Pinpoint the cell where the given text exists, returning its [x, y] midpoint coordinate. 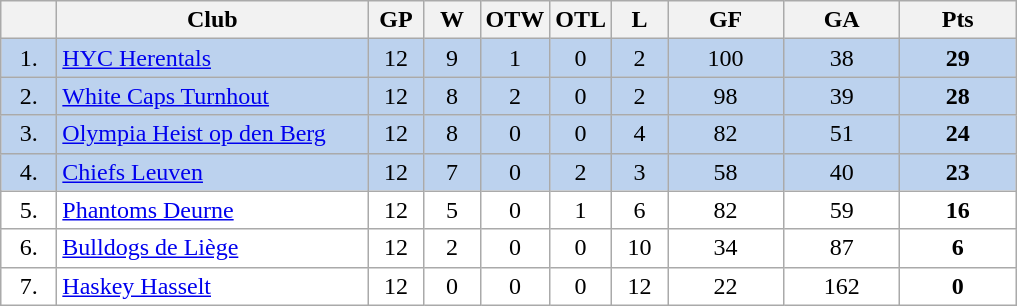
HYC Herentals [212, 58]
5 [452, 210]
White Caps Turnhout [212, 96]
OTW [515, 20]
40 [842, 172]
87 [842, 248]
28 [958, 96]
162 [842, 286]
100 [726, 58]
3. [29, 134]
W [452, 20]
16 [958, 210]
39 [842, 96]
10 [640, 248]
22 [726, 286]
58 [726, 172]
GA [842, 20]
3 [640, 172]
1. [29, 58]
Haskey Hasselt [212, 286]
Bulldogs de Liège [212, 248]
Olympia Heist op den Berg [212, 134]
Phantoms Deurne [212, 210]
7 [452, 172]
Pts [958, 20]
4. [29, 172]
59 [842, 210]
GP [396, 20]
Club [212, 20]
OTL [581, 20]
6. [29, 248]
GF [726, 20]
9 [452, 58]
29 [958, 58]
2. [29, 96]
51 [842, 134]
98 [726, 96]
5. [29, 210]
38 [842, 58]
7. [29, 286]
23 [958, 172]
4 [640, 134]
L [640, 20]
Chiefs Leuven [212, 172]
34 [726, 248]
24 [958, 134]
